From the cell containing the given text, extract its center point as (x, y) coordinate. 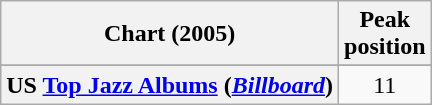
Peakposition (385, 34)
Chart (2005) (170, 34)
11 (385, 85)
US Top Jazz Albums (Billboard) (170, 85)
